Provide the (X, Y) coordinate of the cell's center where the given text is located.  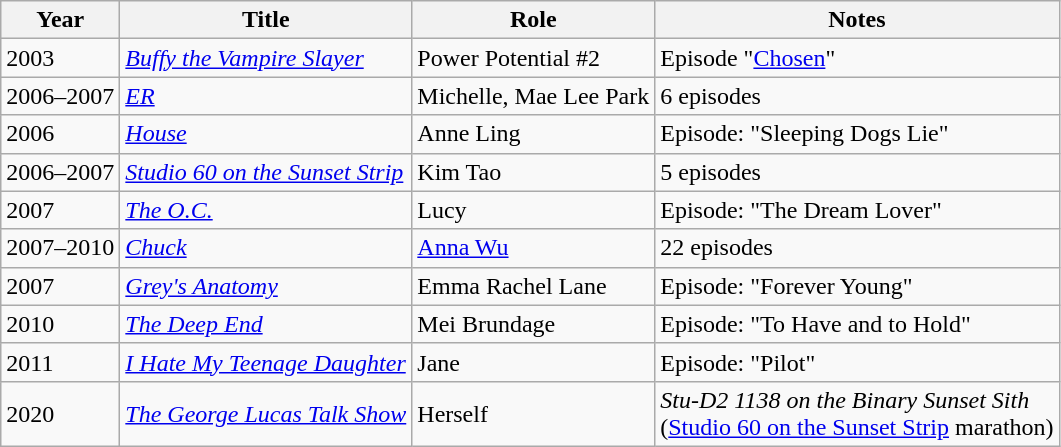
Kim Tao (534, 172)
Jane (534, 362)
2010 (60, 324)
Title (266, 20)
Episode: "Sleeping Dogs Lie" (857, 134)
22 episodes (857, 248)
Michelle, Mae Lee Park (534, 96)
Episode: "Forever Young" (857, 286)
Studio 60 on the Sunset Strip (266, 172)
Role (534, 20)
Emma Rachel Lane (534, 286)
Buffy the Vampire Slayer (266, 58)
Herself (534, 414)
The George Lucas Talk Show (266, 414)
Lucy (534, 210)
ER (266, 96)
Episode "Chosen" (857, 58)
Grey's Anatomy (266, 286)
5 episodes (857, 172)
2020 (60, 414)
2003 (60, 58)
Power Potential #2 (534, 58)
2011 (60, 362)
6 episodes (857, 96)
House (266, 134)
I Hate My Teenage Daughter (266, 362)
2006 (60, 134)
Anne Ling (534, 134)
The Deep End (266, 324)
Mei Brundage (534, 324)
Episode: "Pilot" (857, 362)
Anna Wu (534, 248)
Episode: "The Dream Lover" (857, 210)
2007–2010 (60, 248)
Stu-D2 1138 on the Binary Sunset Sith(Studio 60 on the Sunset Strip marathon) (857, 414)
Year (60, 20)
Notes (857, 20)
Episode: "To Have and to Hold" (857, 324)
Chuck (266, 248)
The O.C. (266, 210)
